Capture the cell that displays the provided text and extract its (X, Y) central coordinate. 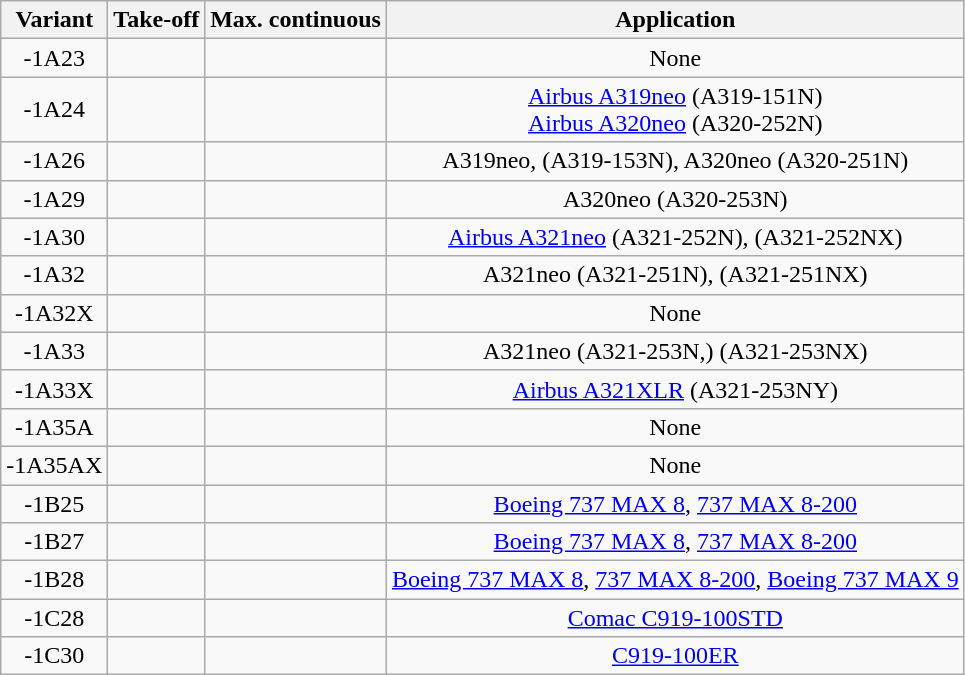
Max. continuous (296, 20)
Comac C919-100STD (675, 618)
A321neo (A321-253N,) (A321-253NX) (675, 351)
-1A23 (54, 58)
Take-off (156, 20)
-1B25 (54, 503)
-1A33 (54, 351)
-1A33X (54, 389)
C919-100ER (675, 656)
A319neo, (A319-153N), A320neo (A320-251N) (675, 161)
-1C30 (54, 656)
-1B27 (54, 542)
-1A26 (54, 161)
-1A32 (54, 275)
Airbus A321XLR (A321-253NY) (675, 389)
Variant (54, 20)
-1A29 (54, 199)
Application (675, 20)
Boeing 737 MAX 8, 737 MAX 8-200, Boeing 737 MAX 9 (675, 580)
Airbus A321neo (A321-252N), (A321-252NX) (675, 237)
-1A32X (54, 313)
-1A30 (54, 237)
Airbus A319neo (A319-151N)Airbus A320neo (A320-252N) (675, 110)
-1A24 (54, 110)
-1C28 (54, 618)
-1A35A (54, 427)
A320neo (A320-253N) (675, 199)
A321neo (A321-251N), (A321-251NX) (675, 275)
-1A35AX (54, 465)
-1B28 (54, 580)
